Output the (X, Y) coordinate of the center of the cell containing the given text.  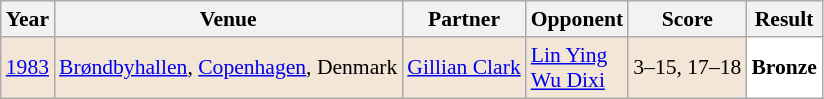
Lin Ying Wu Dixi (578, 68)
Opponent (578, 19)
Result (784, 19)
Gillian Clark (464, 68)
Score (687, 19)
3–15, 17–18 (687, 68)
Brøndbyhallen, Copenhagen, Denmark (228, 68)
Partner (464, 19)
1983 (28, 68)
Venue (228, 19)
Year (28, 19)
Bronze (784, 68)
